Output the [x, y] coordinate of the center of the cell containing the given text.  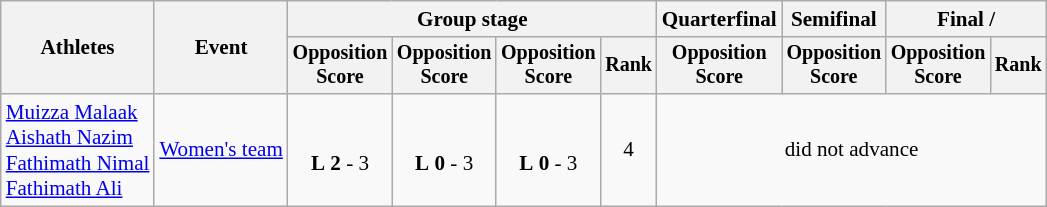
Group stage [472, 18]
4 [628, 150]
Muizza MalaakAishath Nazim Fathimath Nimal Fathimath Ali [78, 150]
Athletes [78, 48]
Women's team [220, 150]
Semifinal [834, 18]
Final / [966, 18]
L 2 - 3 [340, 150]
did not advance [852, 150]
Event [220, 48]
Quarterfinal [720, 18]
